From the cell containing the given text, extract its center point as [X, Y] coordinate. 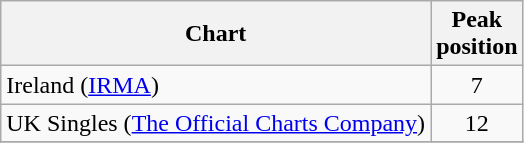
Ireland (IRMA) [216, 85]
UK Singles (The Official Charts Company) [216, 123]
7 [477, 85]
Chart [216, 34]
Peakposition [477, 34]
12 [477, 123]
